Find where the given text appears and provide that cell's center as (x, y) coordinate. 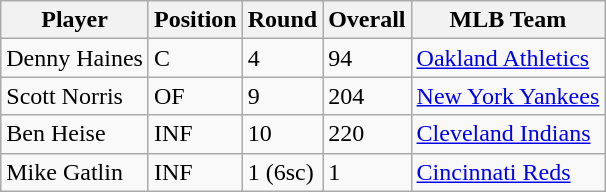
Player (75, 20)
Cleveland Indians (508, 134)
Oakland Athletics (508, 58)
Position (195, 20)
220 (367, 134)
Denny Haines (75, 58)
Round (282, 20)
Mike Gatlin (75, 172)
C (195, 58)
New York Yankees (508, 96)
1 (6sc) (282, 172)
9 (282, 96)
94 (367, 58)
Ben Heise (75, 134)
MLB Team (508, 20)
4 (282, 58)
Cincinnati Reds (508, 172)
204 (367, 96)
10 (282, 134)
Scott Norris (75, 96)
OF (195, 96)
Overall (367, 20)
1 (367, 172)
